Provide the (X, Y) coordinate of the cell's center where the given text is located.  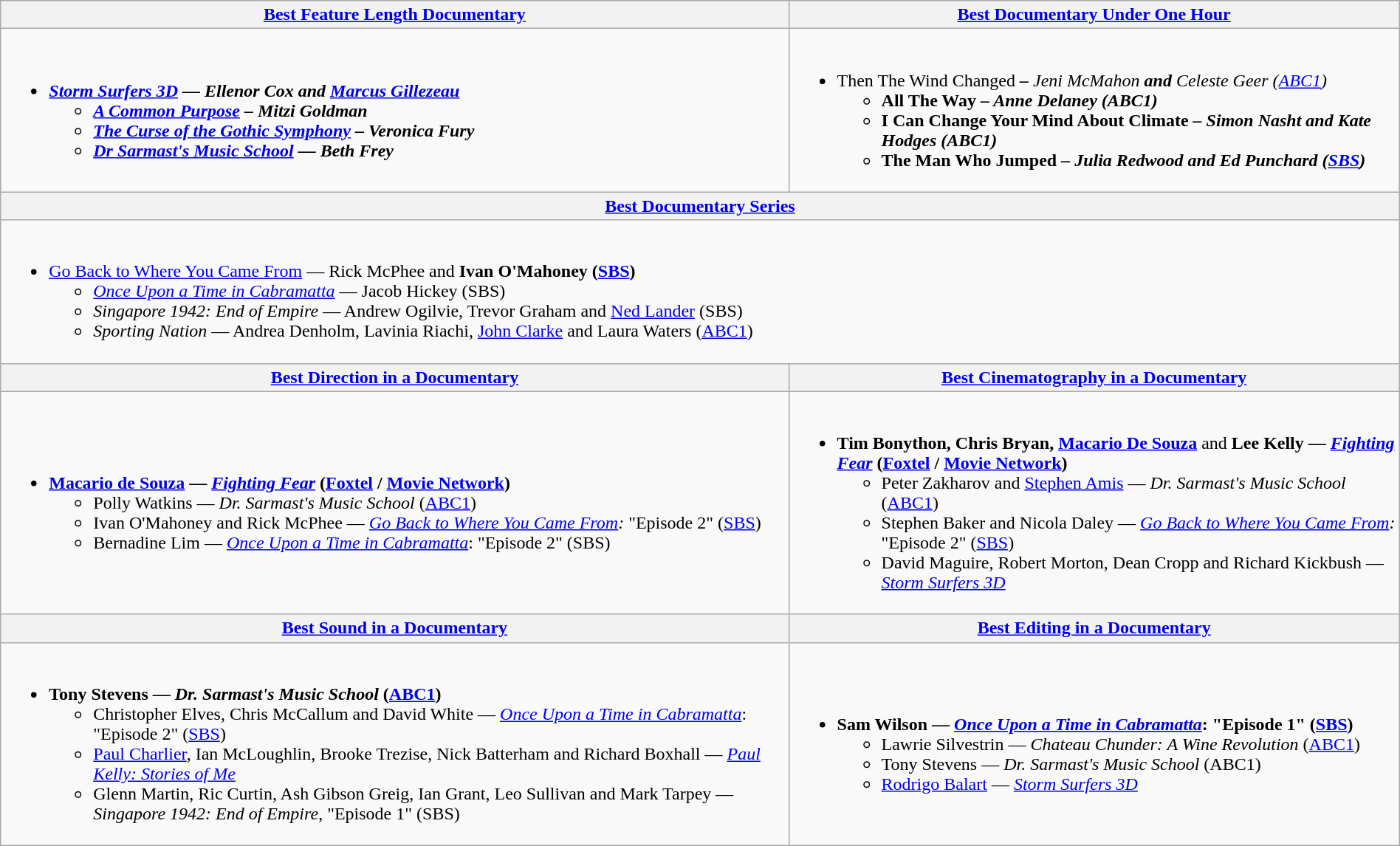
Best Direction in a Documentary (394, 377)
Best Cinematography in a Documentary (1094, 377)
Best Sound in a Documentary (394, 628)
Best Documentary Under One Hour (1094, 15)
Best Editing in a Documentary (1094, 628)
Best Documentary Series (700, 206)
Best Feature Length Documentary (394, 15)
